Extract the (x, y) coordinate from the center of the cell holding the provided text.  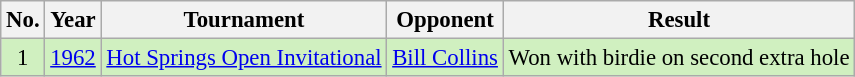
Opponent (445, 20)
Tournament (244, 20)
Won with birdie on second extra hole (679, 58)
Result (679, 20)
1962 (73, 58)
Bill Collins (445, 58)
1 (23, 58)
No. (23, 20)
Year (73, 20)
Hot Springs Open Invitational (244, 58)
